Provide the [x, y] coordinate of the cell's center where the given text is located.  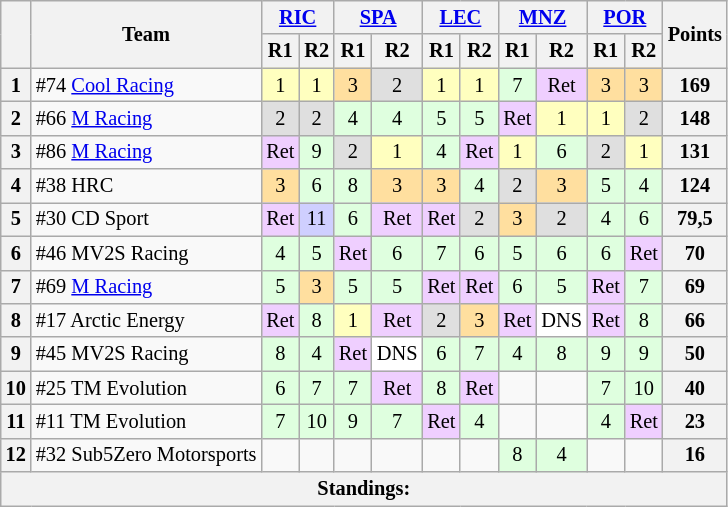
Standings: [364, 489]
40 [695, 388]
LEC [460, 17]
12 [16, 455]
#66 M Racing [146, 118]
69 [695, 287]
#86 M Racing [146, 152]
MNZ [542, 17]
169 [695, 85]
#17 Arctic Energy [146, 320]
#69 M Racing [146, 287]
70 [695, 253]
148 [695, 118]
RIC [298, 17]
Points [695, 34]
66 [695, 320]
#32 Sub5Zero Motorsports [146, 455]
POR [625, 17]
#46 MV2S Racing [146, 253]
131 [695, 152]
16 [695, 455]
#11 TM Evolution [146, 421]
#45 MV2S Racing [146, 354]
SPA [378, 17]
#30 CD Sport [146, 219]
124 [695, 186]
Team [146, 34]
50 [695, 354]
23 [695, 421]
#74 Cool Racing [146, 85]
#25 TM Evolution [146, 388]
79,5 [695, 219]
#38 HRC [146, 186]
